Find where the given text appears and provide that cell's center as (X, Y) coordinate. 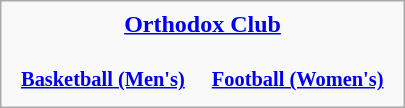
Orthodox Club (202, 24)
Basketball (Men's) (102, 68)
Football (Women's) (298, 68)
